Provide the (X, Y) coordinate of the cell's center where the given text is located.  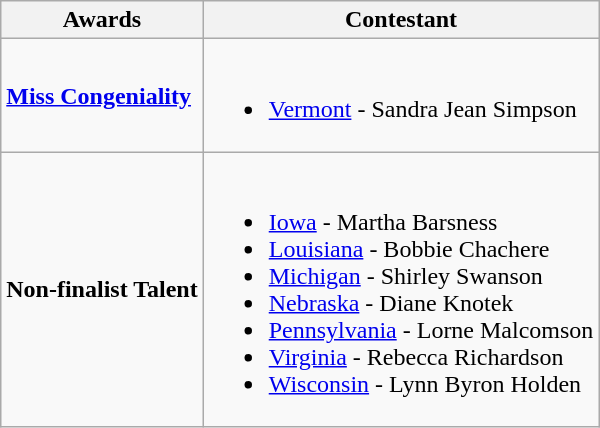
Contestant (401, 20)
Non-finalist Talent (102, 290)
Awards (102, 20)
Vermont - Sandra Jean Simpson (401, 96)
Miss Congeniality (102, 96)
